Capture the cell that displays the provided text and extract its (x, y) central coordinate. 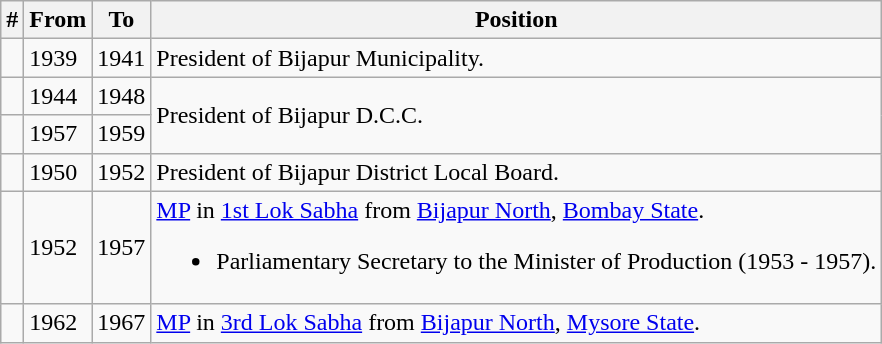
President of Bijapur Municipality. (516, 58)
President of Bijapur District Local Board. (516, 172)
From (58, 20)
MP in 1st Lok Sabha from Bijapur North, Bombay State.Parliamentary Secretary to the Minister of Production (1953 - 1957). (516, 248)
1948 (122, 96)
# (12, 20)
Position (516, 20)
President of Bijapur D.C.C. (516, 115)
1950 (58, 172)
1959 (122, 134)
1962 (58, 323)
1944 (58, 96)
To (122, 20)
1967 (122, 323)
1941 (122, 58)
MP in 3rd Lok Sabha from Bijapur North, Mysore State. (516, 323)
1939 (58, 58)
